Extract the [X, Y] coordinate from the center of the cell holding the provided text.  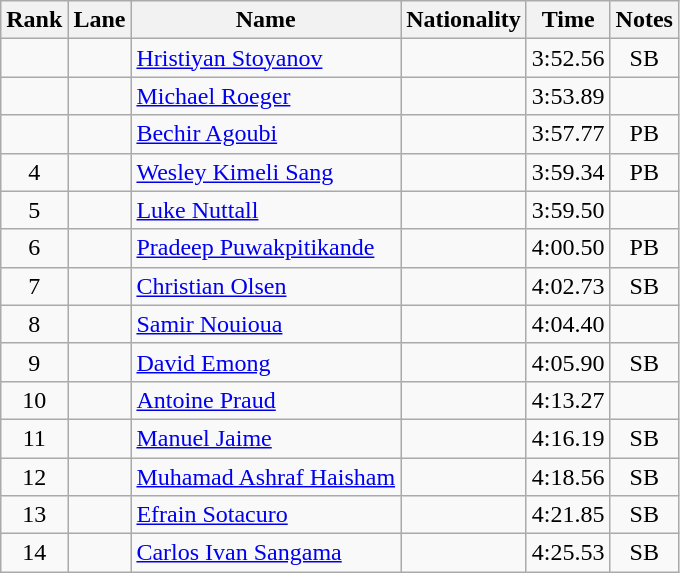
Muhamad Ashraf Haisham [266, 477]
14 [34, 553]
8 [34, 324]
3:59.50 [568, 210]
4:05.90 [568, 362]
Manuel Jaime [266, 438]
9 [34, 362]
Bechir Agoubi [266, 134]
Christian Olsen [266, 286]
Pradeep Puwakpitikande [266, 248]
6 [34, 248]
Samir Nouioua [266, 324]
Name [266, 20]
Time [568, 20]
4:21.85 [568, 515]
Antoine Praud [266, 400]
Efrain Sotacuro [266, 515]
10 [34, 400]
Wesley Kimeli Sang [266, 172]
4:13.27 [568, 400]
3:52.56 [568, 58]
4:04.40 [568, 324]
3:57.77 [568, 134]
Notes [644, 20]
Carlos Ivan Sangama [266, 553]
3:59.34 [568, 172]
4:16.19 [568, 438]
Lane [100, 20]
Hristiyan Stoyanov [266, 58]
3:53.89 [568, 96]
Nationality [464, 20]
7 [34, 286]
4:02.73 [568, 286]
Michael Roeger [266, 96]
13 [34, 515]
5 [34, 210]
David Emong [266, 362]
4:00.50 [568, 248]
4:18.56 [568, 477]
Rank [34, 20]
4 [34, 172]
11 [34, 438]
4:25.53 [568, 553]
Luke Nuttall [266, 210]
12 [34, 477]
